From the cell containing the given text, extract its center point as (X, Y) coordinate. 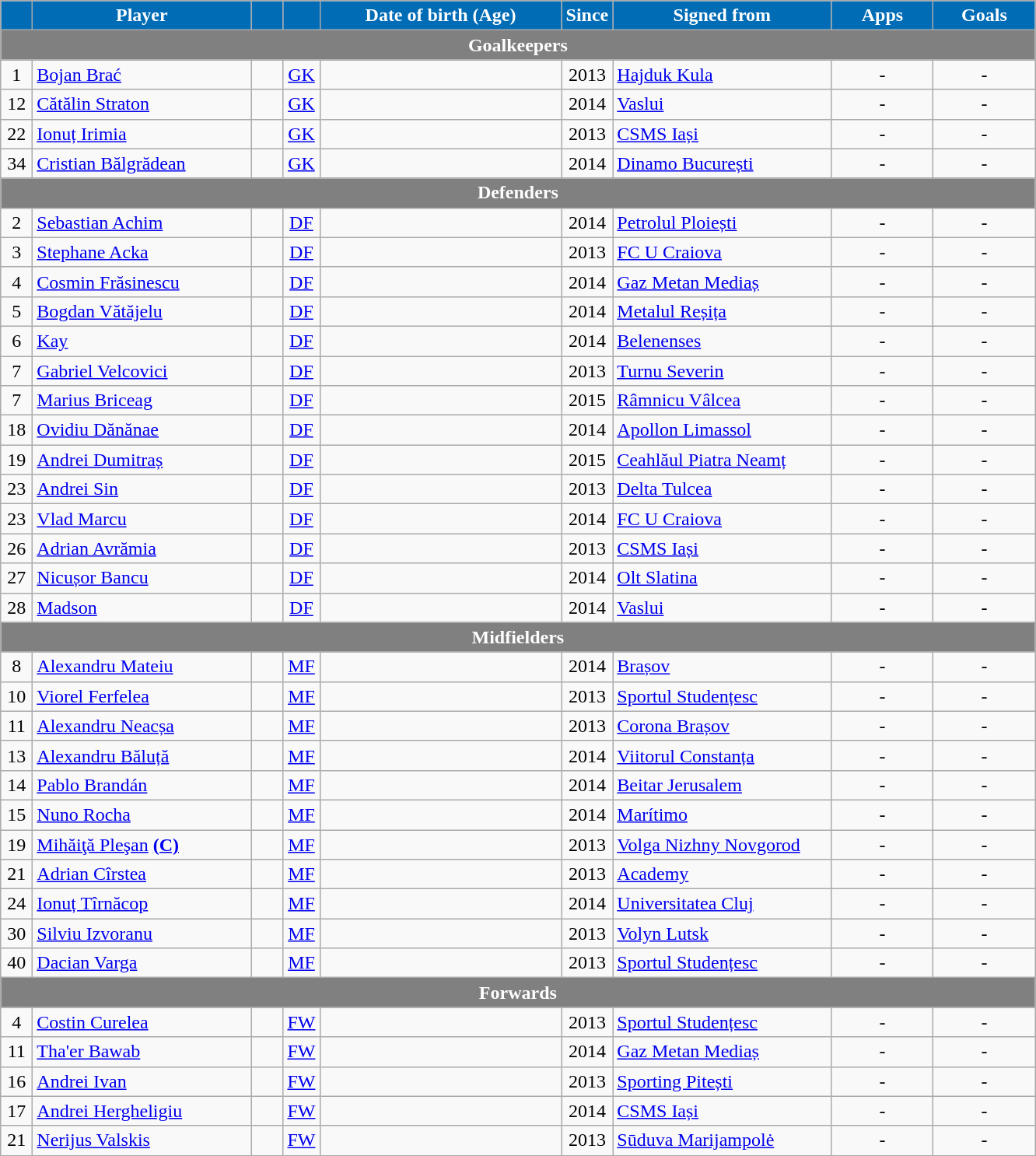
Costin Curelea (142, 1022)
Râmnicu Vâlcea (722, 401)
Silviu Izvoranu (142, 934)
Alexandru Băluță (142, 755)
Ionuț Tîrnăcop (142, 904)
10 (17, 696)
22 (17, 134)
Midfielders (518, 637)
Apollon Limassol (722, 430)
Alexandru Neacșa (142, 726)
16 (17, 1081)
Vlad Marcu (142, 519)
34 (17, 163)
12 (17, 104)
17 (17, 1111)
Andrei Dumitraș (142, 460)
Ceahlăul Piatra Neamț (722, 460)
Bojan Brać (142, 75)
Volyn Lutsk (722, 934)
24 (17, 904)
27 (17, 578)
3 (17, 252)
Metalul Reșița (722, 311)
Dinamo București (722, 163)
Since (587, 16)
Goalkeepers (518, 45)
Delta Tulcea (722, 489)
2 (17, 222)
Viitorul Constanța (722, 755)
Kay (142, 341)
Beitar Jerusalem (722, 785)
Brașov (722, 667)
Sebastian Achim (142, 222)
Andrei Ivan (142, 1081)
Goals (985, 16)
Alexandru Mateiu (142, 667)
26 (17, 548)
Adrian Avrămia (142, 548)
Cristian Bălgrădean (142, 163)
Andrei Sin (142, 489)
Marítimo (722, 814)
Defenders (518, 193)
13 (17, 755)
15 (17, 814)
Dacian Varga (142, 963)
Hajduk Kula (722, 75)
Corona Brașov (722, 726)
Sporting Pitești (722, 1081)
Tha'er Bawab (142, 1052)
Viorel Ferfelea (142, 696)
28 (17, 608)
40 (17, 963)
Cătălin Straton (142, 104)
8 (17, 667)
30 (17, 934)
Forwards (518, 993)
Sūduva Marijampolė (722, 1140)
Ovidiu Dănănae (142, 430)
6 (17, 341)
Player (142, 16)
Olt Slatina (722, 578)
Signed from (722, 16)
Stephane Acka (142, 252)
Nerijus Valskis (142, 1140)
14 (17, 785)
Marius Briceag (142, 401)
Bogdan Vătăjelu (142, 311)
1 (17, 75)
Andrei Hergheligiu (142, 1111)
5 (17, 311)
Volga Nizhny Novgorod (722, 844)
Academy (722, 874)
Petrolul Ploiești (722, 222)
Madson (142, 608)
Nicușor Bancu (142, 578)
Cosmin Frăsinescu (142, 282)
18 (17, 430)
Date of birth (Age) (440, 16)
Adrian Cîrstea (142, 874)
Nuno Rocha (142, 814)
Apps (882, 16)
Ionuț Irimia (142, 134)
Belenenses (722, 341)
Gabriel Velcovici (142, 371)
Universitatea Cluj (722, 904)
Mihăiţă Pleşan (C) (142, 844)
Pablo Brandán (142, 785)
Turnu Severin (722, 371)
